Extract the [X, Y] coordinate from the center of the cell holding the provided text.  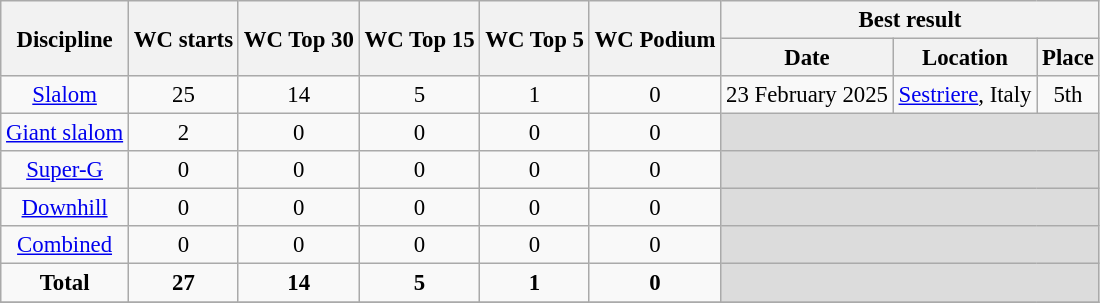
27 [183, 283]
Place [1068, 58]
Total [65, 283]
23 February 2025 [808, 95]
Date [808, 58]
WC Podium [654, 38]
WC starts [183, 38]
Giant slalom [65, 133]
Slalom [65, 95]
2 [183, 133]
Combined [65, 245]
Best result [910, 20]
Super-G [65, 170]
5th [1068, 95]
WC Top 5 [534, 38]
Location [964, 58]
WC Top 30 [298, 38]
Downhill [65, 208]
WC Top 15 [420, 38]
Sestriere, Italy [964, 95]
Discipline [65, 38]
25 [183, 95]
